Find where the given text appears and provide that cell's center as [X, Y] coordinate. 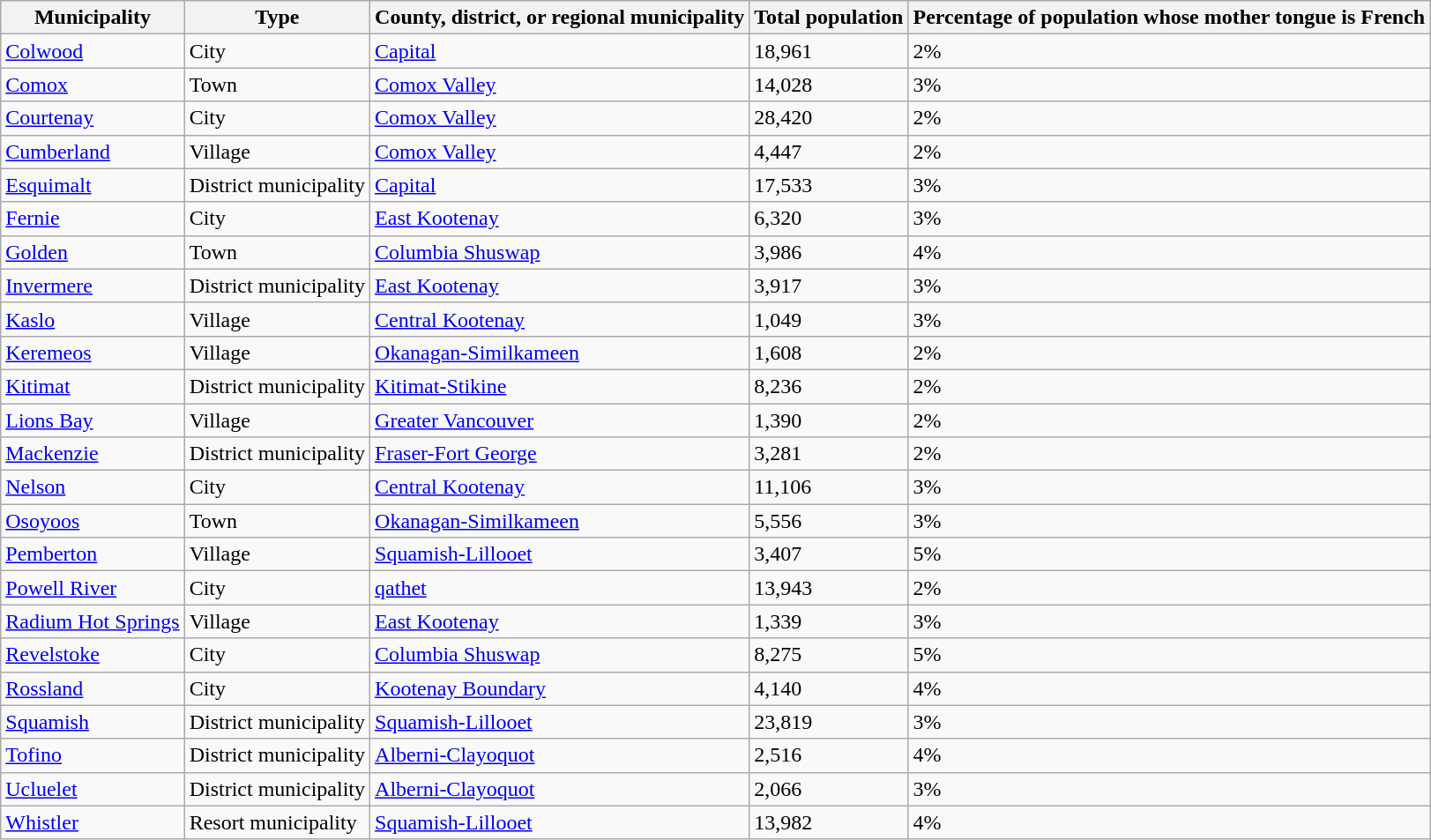
3,281 [829, 454]
County, district, or regional municipality [560, 18]
Fraser-Fort George [560, 454]
2,066 [829, 789]
23,819 [829, 722]
Lions Bay [93, 420]
Colwood [93, 51]
17,533 [829, 185]
28,420 [829, 118]
8,236 [829, 386]
qathet [560, 588]
Courtenay [93, 118]
18,961 [829, 51]
Kootenay Boundary [560, 688]
Osoyoos [93, 521]
Pemberton [93, 554]
3,917 [829, 286]
Golden [93, 252]
13,982 [829, 822]
3,407 [829, 554]
Tofino [93, 755]
Nelson [93, 487]
Percentage of population whose mother tongue is French [1169, 18]
Keremeos [93, 353]
Powell River [93, 588]
Esquimalt [93, 185]
1,390 [829, 420]
3,986 [829, 252]
5,556 [829, 521]
1,049 [829, 319]
Radium Hot Springs [93, 621]
Whistler [93, 822]
Invermere [93, 286]
13,943 [829, 588]
4,447 [829, 152]
14,028 [829, 85]
Cumberland [93, 152]
Resort municipality [277, 822]
Kaslo [93, 319]
Greater Vancouver [560, 420]
Revelstoke [93, 655]
8,275 [829, 655]
4,140 [829, 688]
Fernie [93, 219]
Comox [93, 85]
6,320 [829, 219]
Kitimat [93, 386]
Squamish [93, 722]
Total population [829, 18]
Municipality [93, 18]
1,608 [829, 353]
11,106 [829, 487]
Type [277, 18]
Kitimat-Stikine [560, 386]
Rossland [93, 688]
1,339 [829, 621]
2,516 [829, 755]
Ucluelet [93, 789]
Mackenzie [93, 454]
